Extract the [x, y] coordinate from the center of the cell holding the provided text.  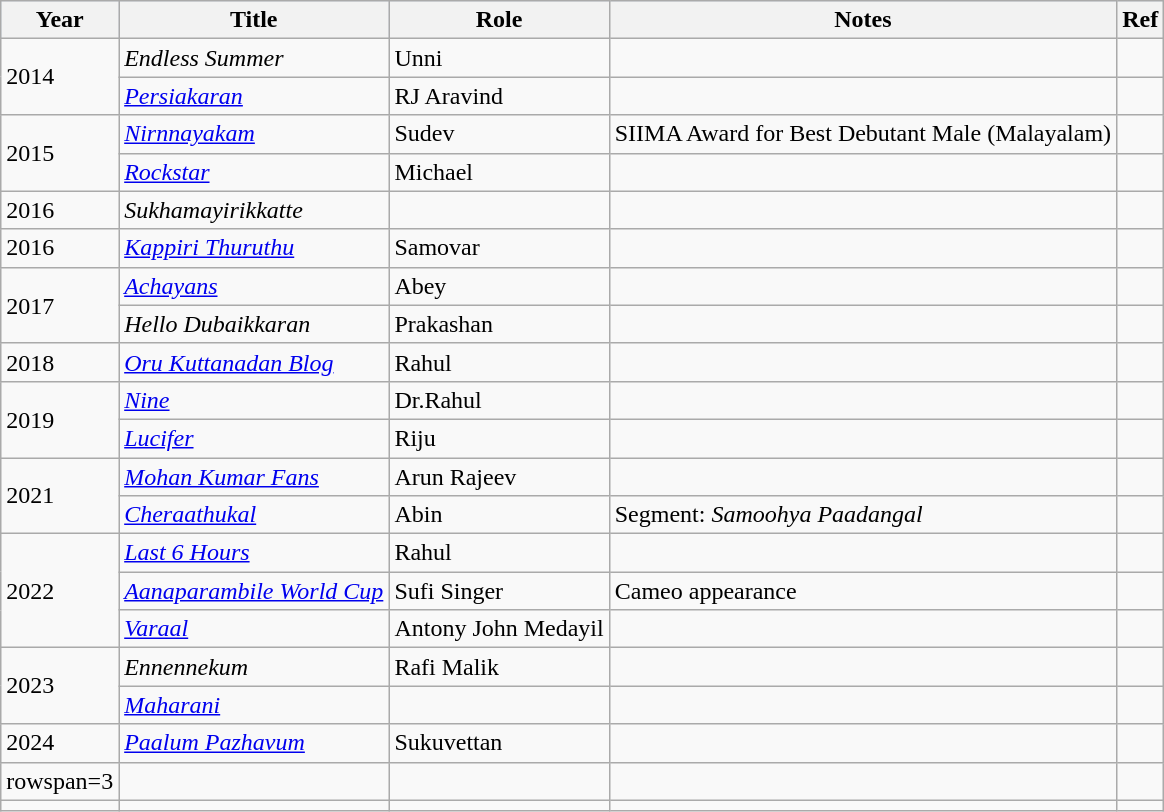
2019 [60, 419]
Last 6 Hours [254, 553]
2023 [60, 686]
Nirnnayakam [254, 134]
2021 [60, 496]
Title [254, 20]
Notes [862, 20]
Lucifer [254, 438]
Samovar [499, 248]
Cheraathukal [254, 515]
Nine [254, 400]
Paalum Pazhavum [254, 743]
Ref [1140, 20]
Dr.Rahul [499, 400]
Cameo appearance [862, 591]
2017 [60, 305]
Maharani [254, 705]
2018 [60, 362]
Abin [499, 515]
2014 [60, 77]
Sufi Singer [499, 591]
2015 [60, 153]
Sudev [499, 134]
Persiakaran [254, 96]
Prakashan [499, 324]
Antony John Medayil [499, 629]
RJ Aravind [499, 96]
Segment: Samoohya Paadangal [862, 515]
Year [60, 20]
Mohan Kumar Fans [254, 477]
SIIMA Award for Best Debutant Male (Malayalam) [862, 134]
Achayans [254, 286]
Abey [499, 286]
Riju [499, 438]
Michael [499, 172]
Role [499, 20]
Unni [499, 58]
Oru Kuttanadan Blog [254, 362]
Ennennekum [254, 667]
Sukhamayirikkatte [254, 210]
Aanaparambile World Cup [254, 591]
Sukuvettan [499, 743]
Varaal [254, 629]
rowspan=3 [60, 781]
Hello Dubaikkaran [254, 324]
Rafi Malik [499, 667]
2024 [60, 743]
Endless Summer [254, 58]
Rockstar [254, 172]
Arun Rajeev [499, 477]
Kappiri Thuruthu [254, 248]
2022 [60, 591]
